From the cell containing the given text, extract its center point as [x, y] coordinate. 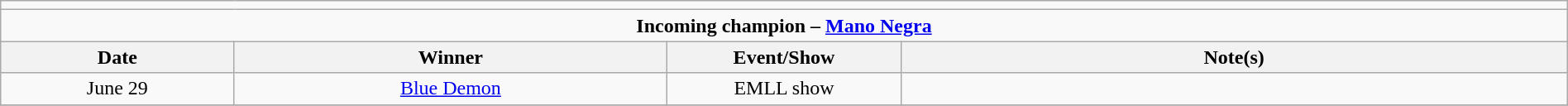
June 29 [117, 89]
Incoming champion – Mano Negra [784, 26]
Event/Show [784, 57]
Note(s) [1234, 57]
Winner [451, 57]
Date [117, 57]
Blue Demon [451, 89]
EMLL show [784, 89]
